From the cell containing the given text, extract its center point as [x, y] coordinate. 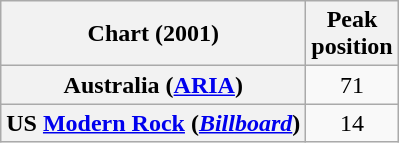
71 [352, 85]
Chart (2001) [154, 34]
US Modern Rock (Billboard) [154, 123]
14 [352, 123]
Australia (ARIA) [154, 85]
Peakposition [352, 34]
